Pinpoint the cell where the given text exists, returning its [X, Y] midpoint coordinate. 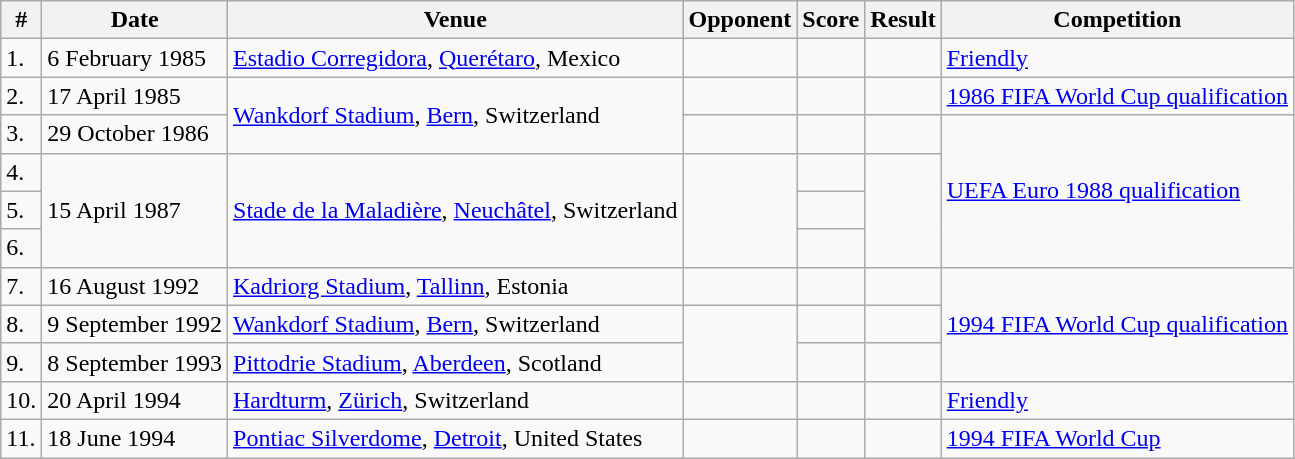
Opponent [740, 20]
UEFA Euro 1988 qualification [1117, 191]
6. [22, 248]
1994 FIFA World Cup qualification [1117, 324]
1994 FIFA World Cup [1117, 438]
3. [22, 134]
7. [22, 286]
Score [831, 20]
Stade de la Maladière, Neuchâtel, Switzerland [456, 210]
Competition [1117, 20]
11. [22, 438]
6 February 1985 [135, 58]
Kadriorg Stadium, Tallinn, Estonia [456, 286]
5. [22, 210]
8. [22, 324]
29 October 1986 [135, 134]
9 September 1992 [135, 324]
1. [22, 58]
Estadio Corregidora, Querétaro, Mexico [456, 58]
Venue [456, 20]
10. [22, 400]
8 September 1993 [135, 362]
20 April 1994 [135, 400]
Pittodrie Stadium, Aberdeen, Scotland [456, 362]
16 August 1992 [135, 286]
4. [22, 172]
Result [903, 20]
Pontiac Silverdome, Detroit, United States [456, 438]
18 June 1994 [135, 438]
1986 FIFA World Cup qualification [1117, 96]
17 April 1985 [135, 96]
15 April 1987 [135, 210]
9. [22, 362]
2. [22, 96]
# [22, 20]
Date [135, 20]
Hardturm, Zürich, Switzerland [456, 400]
